Capture the cell that displays the provided text and extract its (x, y) central coordinate. 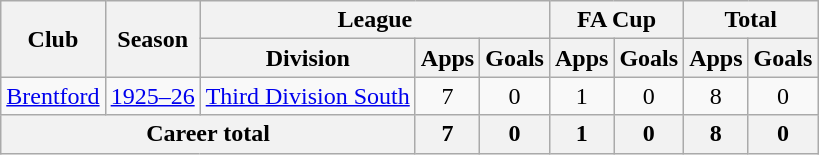
Career total (208, 134)
Season (152, 39)
Club (53, 39)
Third Division South (308, 96)
League (374, 20)
Brentford (53, 96)
FA Cup (616, 20)
Total (751, 20)
1925–26 (152, 96)
Division (308, 58)
